Pinpoint the cell where the given text exists, returning its (x, y) midpoint coordinate. 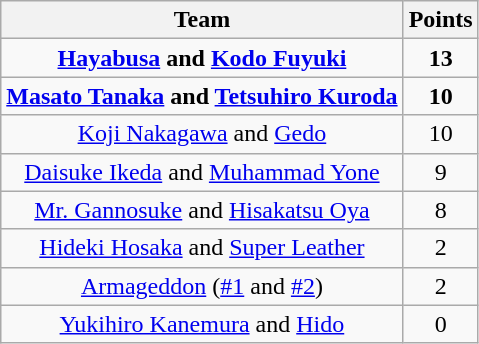
Koji Nakagawa and Gedo (202, 134)
Hayabusa and Kodo Fuyuki (202, 58)
9 (440, 172)
Masato Tanaka and Tetsuhiro Kuroda (202, 96)
Hideki Hosaka and Super Leather (202, 248)
0 (440, 324)
Mr. Gannosuke and Hisakatsu Oya (202, 210)
8 (440, 210)
Armageddon (#1 and #2) (202, 286)
Team (202, 20)
13 (440, 58)
Yukihiro Kanemura and Hido (202, 324)
Points (440, 20)
Daisuke Ikeda and Muhammad Yone (202, 172)
